Pinpoint the cell where the given text exists, returning its (x, y) midpoint coordinate. 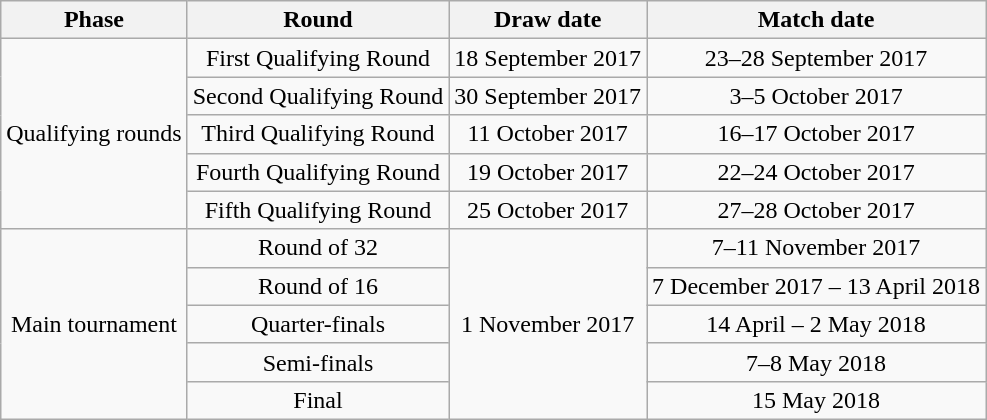
Final (318, 400)
First Qualifying Round (318, 58)
11 October 2017 (548, 134)
7–8 May 2018 (816, 362)
18 September 2017 (548, 58)
22–24 October 2017 (816, 172)
Main tournament (94, 324)
Semi-finals (318, 362)
Round (318, 20)
Round of 16 (318, 286)
23–28 September 2017 (816, 58)
7–11 November 2017 (816, 248)
Second Qualifying Round (318, 96)
Match date (816, 20)
Quarter-finals (318, 324)
3–5 October 2017 (816, 96)
30 September 2017 (548, 96)
Draw date (548, 20)
Fifth Qualifying Round (318, 210)
16–17 October 2017 (816, 134)
Phase (94, 20)
15 May 2018 (816, 400)
Third Qualifying Round (318, 134)
27–28 October 2017 (816, 210)
19 October 2017 (548, 172)
Qualifying rounds (94, 134)
1 November 2017 (548, 324)
25 October 2017 (548, 210)
14 April – 2 May 2018 (816, 324)
Round of 32 (318, 248)
Fourth Qualifying Round (318, 172)
7 December 2017 – 13 April 2018 (816, 286)
